For the text-containing cell, return its midpoint in [X, Y] coordinate format. 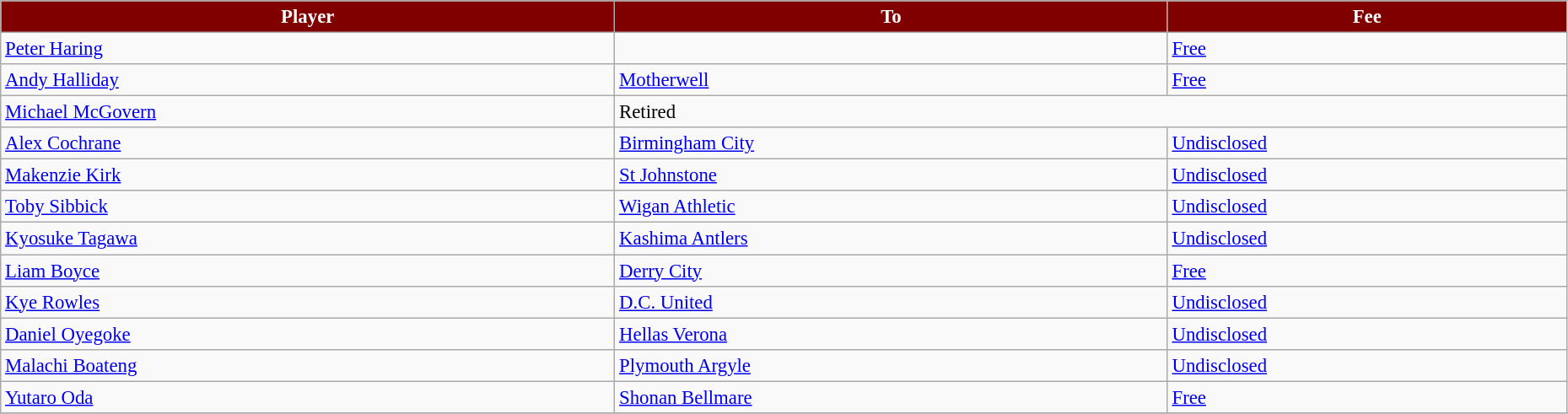
St Johnstone [891, 175]
Daniel Oyegoke [308, 334]
Derry City [891, 271]
Fee [1366, 17]
Motherwell [891, 80]
Liam Boyce [308, 271]
Andy Halliday [308, 80]
Hellas Verona [891, 334]
Makenzie Kirk [308, 175]
Player [308, 17]
Yutaro Oda [308, 397]
Michael McGovern [308, 112]
Malachi Boateng [308, 365]
Toby Sibbick [308, 207]
Kashima Antlers [891, 239]
To [891, 17]
Wigan Athletic [891, 207]
Kyosuke Tagawa [308, 239]
D.C. United [891, 302]
Alex Cochrane [308, 143]
Peter Haring [308, 49]
Retired [1091, 112]
Shonan Bellmare [891, 397]
Birmingham City [891, 143]
Plymouth Argyle [891, 365]
Kye Rowles [308, 302]
